Locate the cell with the specified text and output its [X, Y] center coordinate. 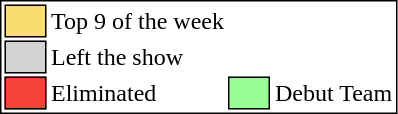
Debut Team [333, 92]
Left the show [138, 56]
Eliminated [138, 92]
Top 9 of the week [138, 20]
